Provide the (X, Y) coordinate of the cell's center where the given text is located.  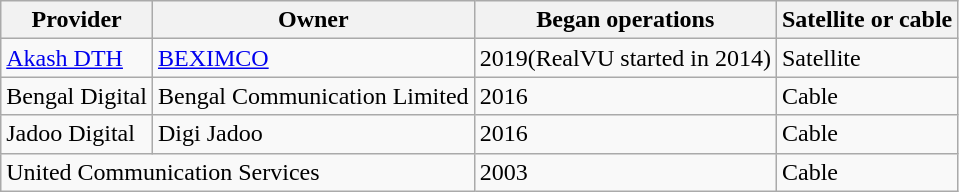
Satellite or cable (866, 20)
2019(RealVU started in 2014) (625, 58)
Bengal Communication Limited (313, 96)
BEXIMCO (313, 58)
Digi Jadoo (313, 134)
Bengal Digital (77, 96)
United Communication Services (238, 172)
Jadoo Digital (77, 134)
Began operations (625, 20)
Akash DTH (77, 58)
Owner (313, 20)
Provider (77, 20)
2003 (625, 172)
Satellite (866, 58)
